Find where the given text appears and provide that cell's center as (x, y) coordinate. 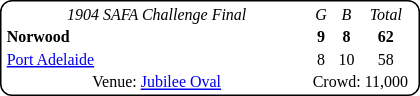
58 (386, 60)
B (346, 14)
9 (321, 37)
62 (386, 37)
1904 SAFA Challenge Final (156, 14)
Norwood (156, 37)
G (321, 14)
Total (386, 14)
Venue: Jubilee Oval (156, 82)
Port Adelaide (156, 60)
10 (346, 60)
Crowd: 11,000 (360, 82)
